Identify which cell holds the provided text, then report its (X, Y) central coordinate. 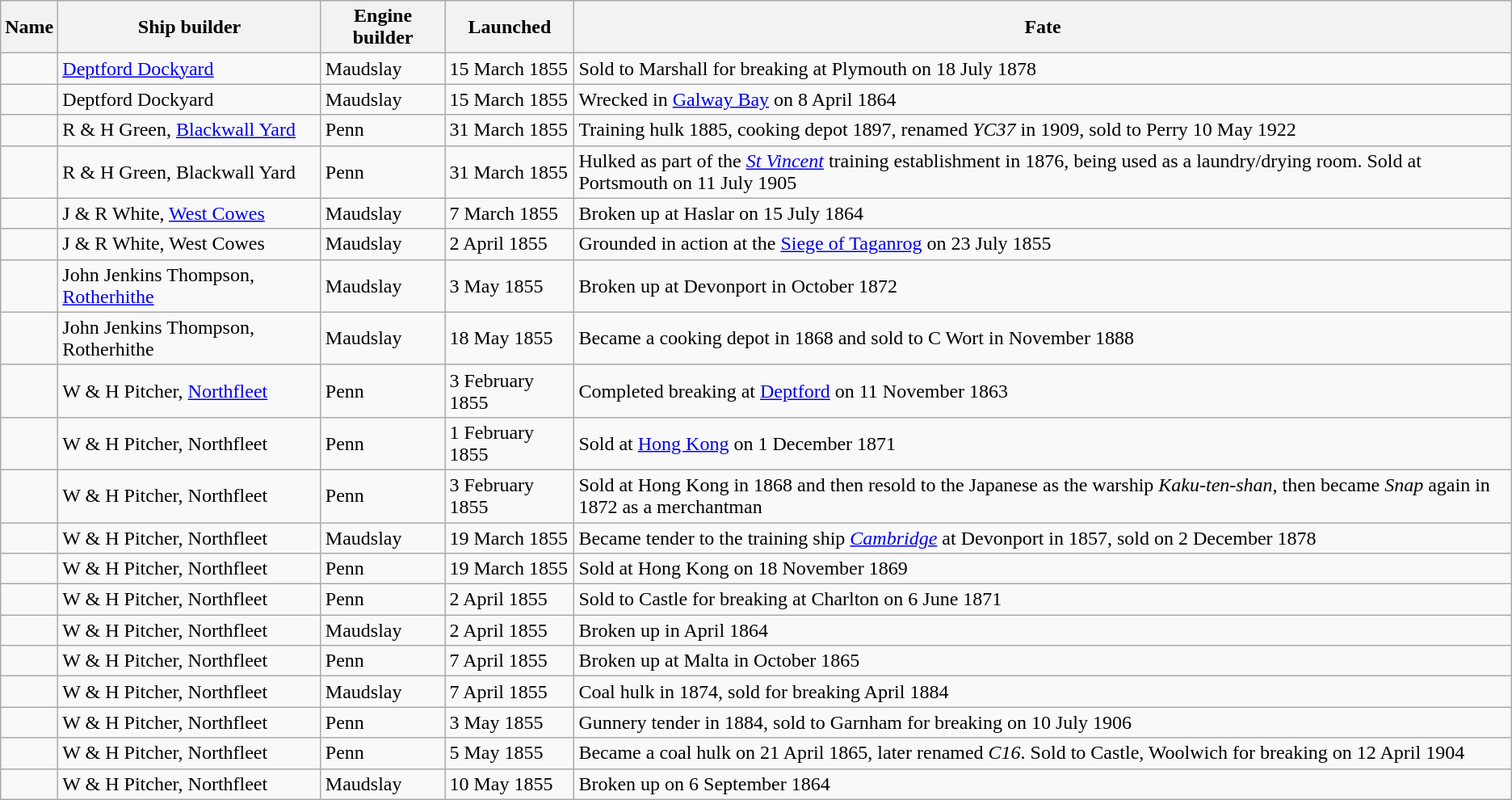
Ship builder (190, 27)
Sold to Marshall for breaking at Plymouth on 18 July 1878 (1043, 69)
Sold at Hong Kong on 1 December 1871 (1043, 443)
Became a coal hulk on 21 April 1865, later renamed C16. Sold to Castle, Woolwich for breaking on 12 April 1904 (1043, 753)
Sold at Hong Kong on 18 November 1869 (1043, 569)
Broken up at Devonport in October 1872 (1043, 286)
Training hulk 1885, cooking depot 1897, renamed YC37 in 1909, sold to Perry 10 May 1922 (1043, 130)
5 May 1855 (510, 753)
Broken up on 6 September 1864 (1043, 784)
Grounded in action at the Siege of Taganrog on 23 July 1855 (1043, 244)
Became a cooking depot in 1868 and sold to C Wort in November 1888 (1043, 338)
Completed breaking at Deptford on 11 November 1863 (1043, 391)
7 March 1855 (510, 213)
Fate (1043, 27)
Sold at Hong Kong in 1868 and then resold to the Japanese as the warship Kaku-ten-shan, then became Snap again in 1872 as a merchantman (1043, 496)
Broken up at Malta in October 1865 (1043, 661)
Launched (510, 27)
10 May 1855 (510, 784)
Became tender to the training ship Cambridge at Devonport in 1857, sold on 2 December 1878 (1043, 537)
Name (29, 27)
Gunnery tender in 1884, sold to Garnham for breaking on 10 July 1906 (1043, 722)
1 February 1855 (510, 443)
Engine builder (383, 27)
18 May 1855 (510, 338)
Broken up in April 1864 (1043, 630)
Hulked as part of the St Vincent training establishment in 1876, being used as a laundry/drying room. Sold at Portsmouth on 11 July 1905 (1043, 171)
Wrecked in Galway Bay on 8 April 1864 (1043, 99)
Coal hulk in 1874, sold for breaking April 1884 (1043, 692)
Sold to Castle for breaking at Charlton on 6 June 1871 (1043, 600)
Broken up at Haslar on 15 July 1864 (1043, 213)
